For the text-containing cell, return its midpoint in [X, Y] coordinate format. 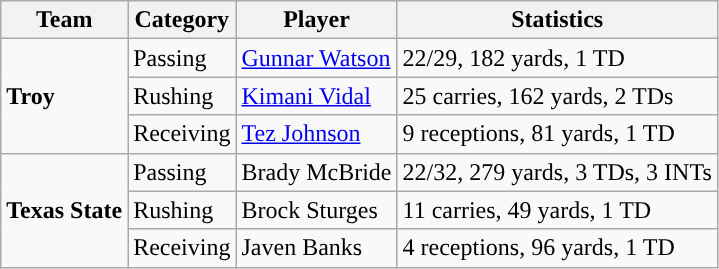
Player [316, 20]
Statistics [557, 20]
Texas State [64, 210]
25 carries, 162 yards, 2 TDs [557, 96]
22/29, 182 yards, 1 TD [557, 58]
Troy [64, 96]
Brock Sturges [316, 210]
Tez Johnson [316, 134]
Team [64, 20]
Kimani Vidal [316, 96]
Category [182, 20]
Gunnar Watson [316, 58]
Javen Banks [316, 248]
22/32, 279 yards, 3 TDs, 3 INTs [557, 172]
11 carries, 49 yards, 1 TD [557, 210]
9 receptions, 81 yards, 1 TD [557, 134]
Brady McBride [316, 172]
4 receptions, 96 yards, 1 TD [557, 248]
